From the cell containing the given text, extract its center point as [X, Y] coordinate. 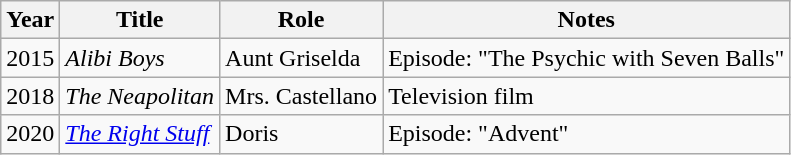
Episode: "Advent" [586, 134]
Television film [586, 96]
Aunt Griselda [302, 58]
The Neapolitan [140, 96]
Mrs. Castellano [302, 96]
2018 [30, 96]
Role [302, 20]
2020 [30, 134]
The Right Stuff [140, 134]
2015 [30, 58]
Notes [586, 20]
Alibi Boys [140, 58]
Title [140, 20]
Year [30, 20]
Episode: "The Psychic with Seven Balls" [586, 58]
Doris [302, 134]
